For the text-containing cell, return its midpoint in [X, Y] coordinate format. 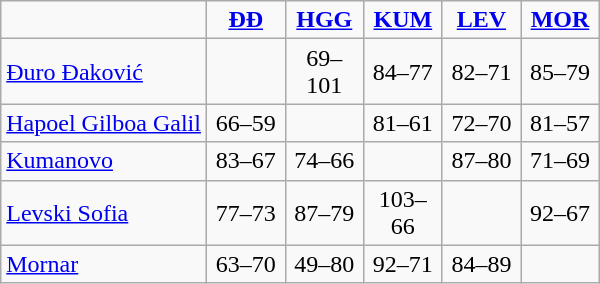
Kumanovo [104, 161]
49–80 [324, 264]
MOR [560, 20]
Đuro Đaković [104, 72]
85–79 [560, 72]
87–79 [324, 212]
72–70 [482, 123]
ĐĐ [246, 20]
84–89 [482, 264]
81–61 [404, 123]
Mornar [104, 264]
KUM [404, 20]
87–80 [482, 161]
71–69 [560, 161]
LEV [482, 20]
63–70 [246, 264]
82–71 [482, 72]
84–77 [404, 72]
83–67 [246, 161]
92–67 [560, 212]
69–101 [324, 72]
81–57 [560, 123]
HGG [324, 20]
92–71 [404, 264]
Hapoel Gilboa Galil [104, 123]
74–66 [324, 161]
66–59 [246, 123]
Levski Sofia [104, 212]
77–73 [246, 212]
103–66 [404, 212]
